Return the [x, y] coordinate for the center point of the cell that contains the specified text.  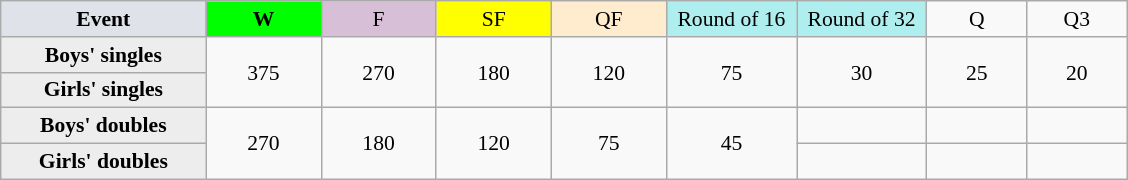
Event [104, 19]
25 [977, 72]
30 [861, 72]
Boys' doubles [104, 126]
W [264, 19]
QF [608, 19]
Girls' doubles [104, 162]
F [378, 19]
Boys' singles [104, 55]
Round of 16 [731, 19]
45 [731, 144]
Round of 32 [861, 19]
Q [977, 19]
SF [494, 19]
20 [1077, 72]
375 [264, 72]
Q3 [1077, 19]
Girls' singles [104, 90]
